Detect which cell encompasses the target text, then output its (x, y) center coordinate. 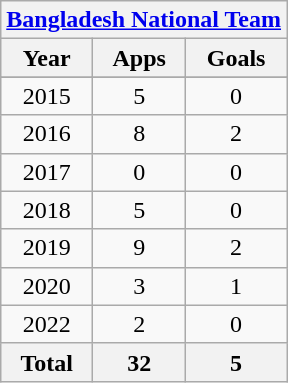
3 (140, 286)
Year (47, 58)
2017 (47, 172)
9 (140, 248)
2022 (47, 324)
2018 (47, 210)
2016 (47, 134)
2019 (47, 248)
Bangladesh National Team (144, 20)
Goals (236, 58)
8 (140, 134)
2015 (47, 96)
Total (47, 362)
32 (140, 362)
2020 (47, 286)
1 (236, 286)
Apps (140, 58)
